Find where the given text appears and provide that cell's center as (X, Y) coordinate. 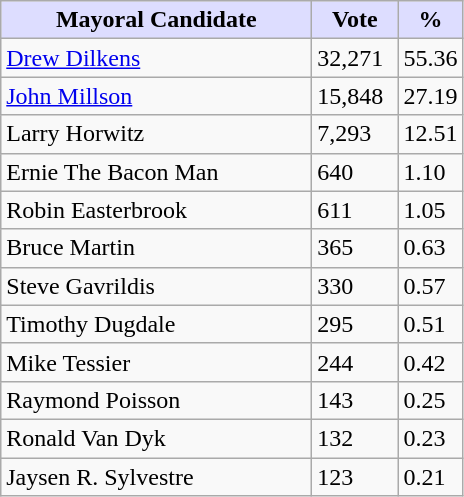
365 (355, 248)
27.19 (430, 96)
% (430, 20)
Jaysen R. Sylvestre (156, 477)
15,848 (355, 96)
143 (355, 400)
132 (355, 438)
Ernie The Bacon Man (156, 172)
Steve Gavrildis (156, 286)
123 (355, 477)
1.05 (430, 210)
7,293 (355, 134)
0.57 (430, 286)
Timothy Dugdale (156, 324)
0.25 (430, 400)
Mike Tessier (156, 362)
Mayoral Candidate (156, 20)
330 (355, 286)
Raymond Poisson (156, 400)
Ronald Van Dyk (156, 438)
640 (355, 172)
0.21 (430, 477)
0.51 (430, 324)
Drew Dilkens (156, 58)
0.63 (430, 248)
Robin Easterbrook (156, 210)
0.42 (430, 362)
John Millson (156, 96)
295 (355, 324)
12.51 (430, 134)
32,271 (355, 58)
244 (355, 362)
0.23 (430, 438)
Bruce Martin (156, 248)
Larry Horwitz (156, 134)
55.36 (430, 58)
Vote (355, 20)
1.10 (430, 172)
611 (355, 210)
